From the cell containing the given text, extract its center point as (X, Y) coordinate. 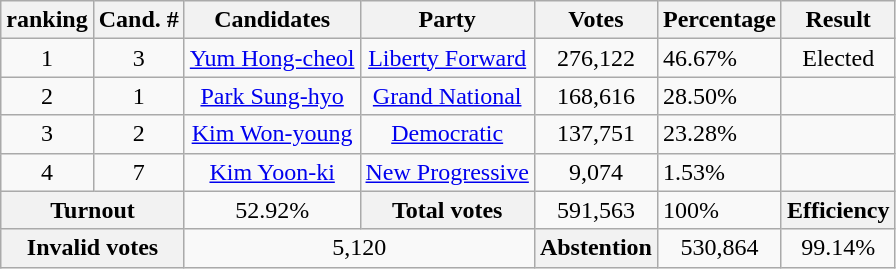
Grand National (447, 96)
Party (447, 20)
28.50% (719, 96)
Democratic (447, 134)
168,616 (596, 96)
591,563 (596, 210)
Yum Hong-cheol (272, 58)
7 (138, 172)
9,074 (596, 172)
Kim Yoon-ki (272, 172)
4 (47, 172)
530,864 (719, 248)
Percentage (719, 20)
1.53% (719, 172)
Elected (838, 58)
Turnout (93, 210)
Kim Won-young (272, 134)
46.67% (719, 58)
100% (719, 210)
Park Sung-hyo (272, 96)
5,120 (359, 248)
52.92% (272, 210)
Cand. # (138, 20)
Efficiency (838, 210)
Votes (596, 20)
137,751 (596, 134)
23.28% (719, 134)
Invalid votes (93, 248)
Total votes (447, 210)
ranking (47, 20)
Abstention (596, 248)
276,122 (596, 58)
99.14% (838, 248)
New Progressive (447, 172)
Liberty Forward (447, 58)
Candidates (272, 20)
Result (838, 20)
